Scan for the cell matching the given text and deliver its [X, Y] coordinate at center. 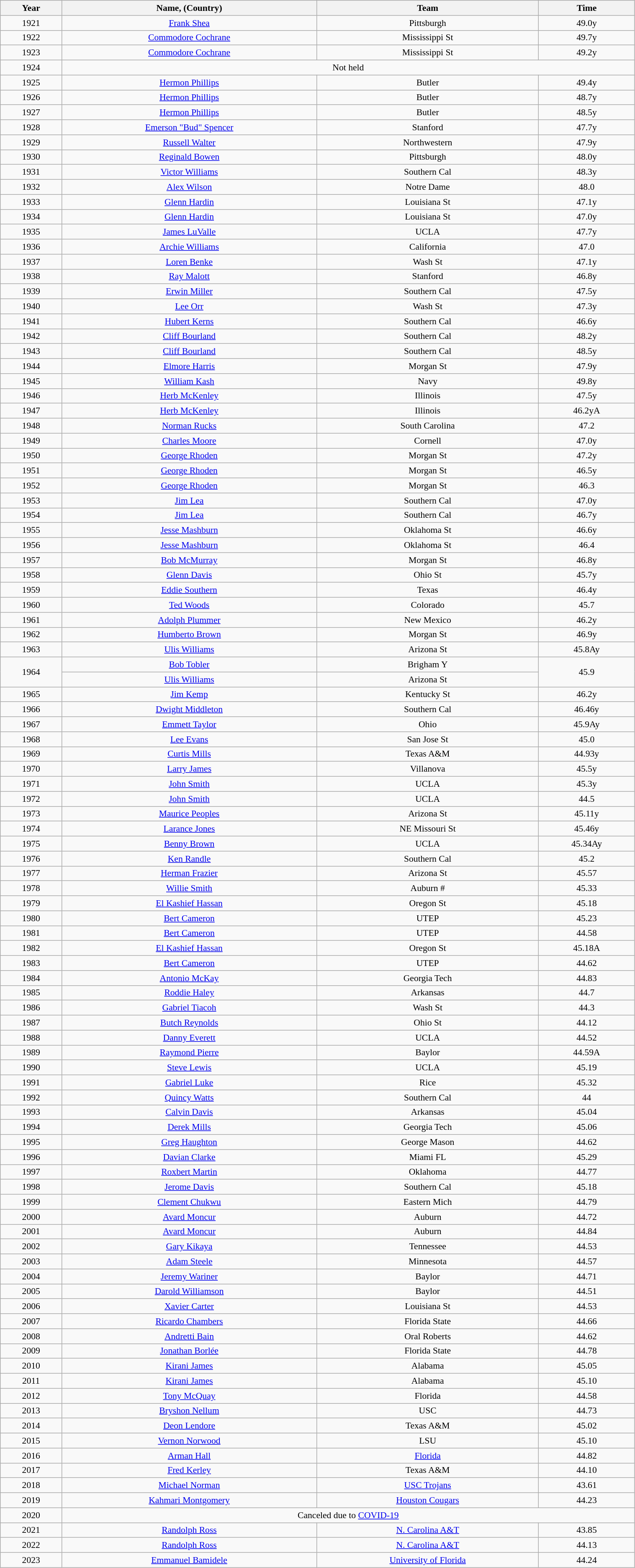
44.79 [587, 1202]
NE Missouri St [427, 829]
45.33 [587, 889]
1970 [31, 769]
Maurice Peoples [189, 814]
South Carolina [427, 426]
New Mexico [427, 620]
Auburn # [427, 889]
Gabriel Tiacoh [189, 1008]
2012 [31, 1396]
1996 [31, 1157]
2020 [31, 1515]
Raymond Pierre [189, 1053]
2021 [31, 1530]
1927 [31, 113]
Bob Tobler [189, 665]
45.32 [587, 1082]
Adam Steele [189, 1262]
2005 [31, 1292]
Deon Lendore [189, 1426]
1943 [31, 351]
1986 [31, 1008]
45.7y [587, 575]
1945 [31, 381]
1994 [31, 1127]
47.3y [587, 307]
45.9 [587, 672]
Darold Williamson [189, 1292]
Eddie Southern [189, 590]
1966 [31, 710]
2003 [31, 1262]
1936 [31, 247]
44.3 [587, 1008]
44.5 [587, 799]
Cornell [427, 441]
1964 [31, 672]
45.06 [587, 1127]
46.9y [587, 635]
48.7y [587, 98]
Herman Frazier [189, 873]
45.0 [587, 739]
Kentucky St [427, 695]
Kahmari Montgomery [189, 1501]
1947 [31, 411]
1968 [31, 739]
Jim Kemp [189, 695]
1938 [31, 276]
49.0y [587, 23]
1931 [31, 172]
University of Florida [427, 1560]
1988 [31, 1038]
1969 [31, 754]
46.3 [587, 486]
44.82 [587, 1456]
44.7 [587, 993]
1925 [31, 83]
Quincy Watts [189, 1098]
1926 [31, 98]
1967 [31, 724]
1998 [31, 1187]
Greg Haughton [189, 1142]
Year [31, 8]
Danny Everett [189, 1038]
Arman Hall [189, 1456]
44 [587, 1098]
Ted Woods [189, 605]
47.2y [587, 456]
Gary Kikaya [189, 1247]
Xavier Carter [189, 1307]
Miami FL [427, 1157]
49.7y [587, 38]
George Mason [427, 1142]
44.57 [587, 1262]
Humberto Brown [189, 635]
45.23 [587, 918]
Willie Smith [189, 889]
1934 [31, 217]
Time [587, 8]
2015 [31, 1441]
49.4y [587, 83]
1997 [31, 1172]
1949 [31, 441]
1923 [31, 53]
2022 [31, 1545]
2004 [31, 1276]
1995 [31, 1142]
1940 [31, 307]
Emerson "Bud" Spencer [189, 127]
2023 [31, 1560]
1984 [31, 978]
2018 [31, 1485]
1963 [31, 650]
Charles Moore [189, 441]
Butch Reynolds [189, 1023]
Victor Williams [189, 172]
Oklahoma [427, 1172]
45.57 [587, 873]
Clement Chukwu [189, 1202]
45.34Ay [587, 844]
Minnesota [427, 1262]
2019 [31, 1501]
49.2y [587, 53]
45.5y [587, 769]
Derek Mills [189, 1127]
Team [427, 8]
Bryshon Nellum [189, 1411]
44.13 [587, 1545]
2008 [31, 1336]
Davian Clarke [189, 1157]
1989 [31, 1053]
1959 [31, 590]
44.51 [587, 1292]
Ken Randle [189, 859]
2002 [31, 1247]
47.0 [587, 247]
44.83 [587, 978]
1930 [31, 157]
2001 [31, 1232]
45.19 [587, 1068]
1951 [31, 471]
45.2 [587, 859]
44.93y [587, 754]
Notre Dame [427, 187]
Reginald Bowen [189, 157]
1972 [31, 799]
Calvin Davis [189, 1112]
Eastern Mich [427, 1202]
Elmore Harris [189, 366]
1944 [31, 366]
45.18A [587, 948]
45.02 [587, 1426]
Villanova [427, 769]
2009 [31, 1351]
46.4y [587, 590]
43.85 [587, 1530]
44.12 [587, 1023]
1939 [31, 292]
Northwestern [427, 142]
47.2 [587, 426]
44.71 [587, 1276]
1946 [31, 396]
Adolph Plummer [189, 620]
2011 [31, 1381]
1948 [31, 426]
46.5y [587, 471]
Dwight Middleton [189, 710]
48.2y [587, 336]
Colorado [427, 605]
1960 [31, 605]
Loren Benke [189, 262]
Antonio McKay [189, 978]
Roddie Haley [189, 993]
2000 [31, 1217]
Jeremy Wariner [189, 1276]
Roxbert Martin [189, 1172]
1924 [31, 68]
Tony McQuay [189, 1396]
44.78 [587, 1351]
44.66 [587, 1321]
Curtis Mills [189, 754]
1978 [31, 889]
Jonathan Borlée [189, 1351]
44.24 [587, 1560]
45.7 [587, 605]
1952 [31, 486]
44.77 [587, 1172]
Bob McMurray [189, 560]
Lee Orr [189, 307]
45.3y [587, 784]
1974 [31, 829]
1991 [31, 1082]
William Kash [189, 381]
1975 [31, 844]
Glenn Davis [189, 575]
1955 [31, 530]
1973 [31, 814]
USC Trojans [427, 1485]
2006 [31, 1307]
1979 [31, 904]
1977 [31, 873]
Erwin Miller [189, 292]
1950 [31, 456]
1992 [31, 1098]
1982 [31, 948]
1961 [31, 620]
49.8y [587, 381]
45.46y [587, 829]
2014 [31, 1426]
Rice [427, 1082]
Russell Walter [189, 142]
44.59A [587, 1053]
1921 [31, 23]
1958 [31, 575]
Texas [427, 590]
1933 [31, 202]
Steve Lewis [189, 1068]
44.52 [587, 1038]
Larance Jones [189, 829]
1922 [31, 38]
1954 [31, 515]
Vernon Norwood [189, 1441]
44.23 [587, 1501]
Houston Cougars [427, 1501]
USC [427, 1411]
46.46y [587, 710]
Larry James [189, 769]
2017 [31, 1470]
Ohio [427, 724]
James LuValle [189, 232]
1965 [31, 695]
48.0 [587, 187]
45.9Ay [587, 724]
San Jose St [427, 739]
1962 [31, 635]
45.05 [587, 1366]
Not held [348, 68]
Emmanuel Bamidele [189, 1560]
Name, (Country) [189, 8]
Lee Evans [189, 739]
California [427, 247]
2016 [31, 1456]
44.10 [587, 1470]
1980 [31, 918]
Norman Rucks [189, 426]
Tennessee [427, 1247]
Andretti Bain [189, 1336]
1941 [31, 321]
1942 [31, 336]
1993 [31, 1112]
Benny Brown [189, 844]
1956 [31, 545]
1935 [31, 232]
Fred Kerley [189, 1470]
Alex Wilson [189, 187]
1957 [31, 560]
1953 [31, 501]
Archie Williams [189, 247]
48.0y [587, 157]
Michael Norman [189, 1485]
46.7y [587, 515]
Ray Malott [189, 276]
1981 [31, 933]
45.04 [587, 1112]
44.84 [587, 1232]
Jerome Davis [189, 1187]
44.73 [587, 1411]
1928 [31, 127]
Brigham Y [427, 665]
2013 [31, 1411]
1999 [31, 1202]
43.61 [587, 1485]
1937 [31, 262]
44.72 [587, 1217]
Emmett Taylor [189, 724]
45.29 [587, 1157]
2007 [31, 1321]
1929 [31, 142]
Ricardo Chambers [189, 1321]
Gabriel Luke [189, 1082]
45.11y [587, 814]
Oral Roberts [427, 1336]
48.3y [587, 172]
Frank Shea [189, 23]
1990 [31, 1068]
Navy [427, 381]
1932 [31, 187]
Hubert Kerns [189, 321]
46.4 [587, 545]
Canceled due to COVID-19 [348, 1515]
1983 [31, 963]
1985 [31, 993]
1987 [31, 1023]
1971 [31, 784]
45.8Ay [587, 650]
LSU [427, 1441]
46.2yA [587, 411]
2010 [31, 1366]
1976 [31, 859]
